Return the (x, y) coordinate for the center point of the cell that contains the specified text.  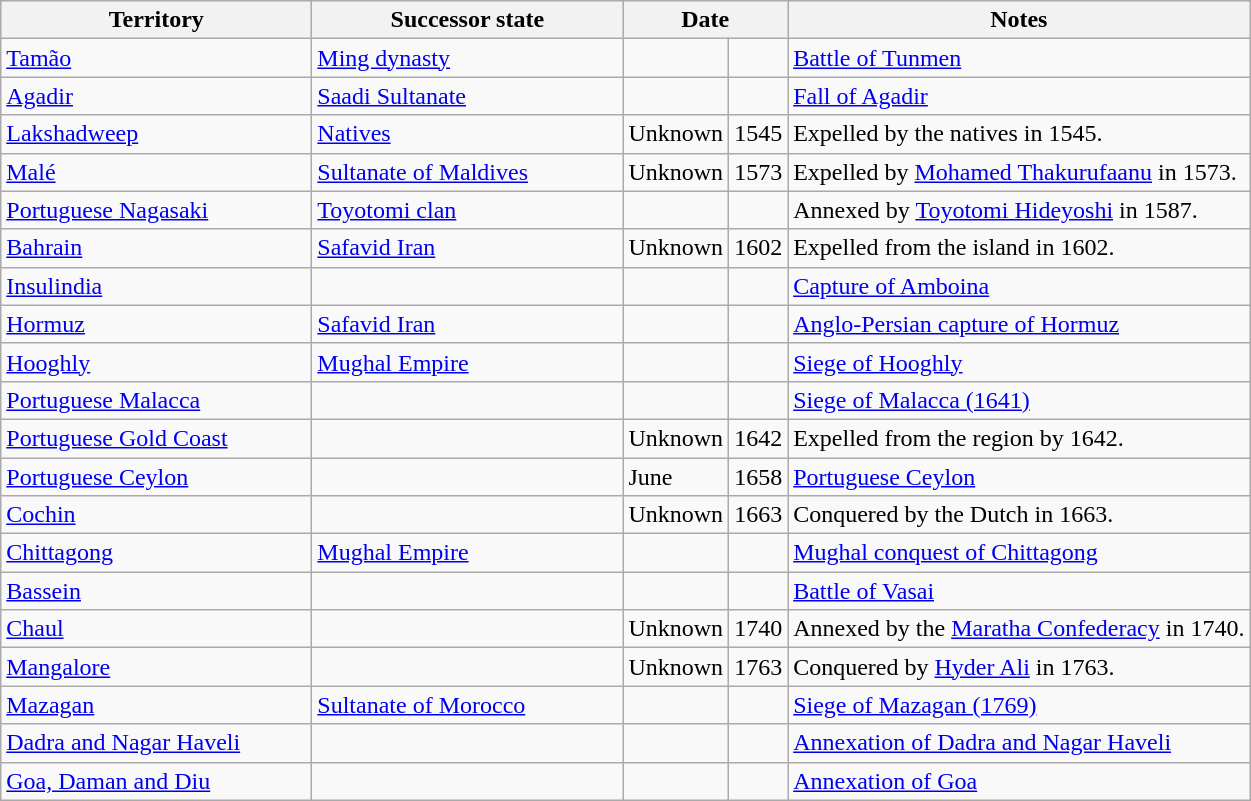
Date (706, 20)
Siege of Malacca (1641) (1019, 400)
Anglo-Persian capture of Hormuz (1019, 324)
Portuguese Gold Coast (156, 438)
Siege of Mazagan (1769) (1019, 705)
Bahrain (156, 248)
Insulindia (156, 286)
Saadi Sultanate (468, 96)
Dadra and Nagar Haveli (156, 743)
Malé (156, 172)
June (676, 477)
1602 (758, 248)
Mangalore (156, 667)
Expelled from the island in 1602. (1019, 248)
Capture of Amboina (1019, 286)
Natives (468, 134)
1763 (758, 667)
Conquered by the Dutch in 1663. (1019, 515)
Annexation of Goa (1019, 781)
1663 (758, 515)
Sultanate of Maldives (468, 172)
Bassein (156, 591)
Annexed by the Maratha Confederacy in 1740. (1019, 629)
Expelled from the region by 1642. (1019, 438)
Toyotomi clan (468, 210)
Hooghly (156, 362)
1642 (758, 438)
Sultanate of Morocco (468, 705)
Portuguese Malacca (156, 400)
Successor state (468, 20)
Cochin (156, 515)
Battle of Tunmen (1019, 58)
Notes (1019, 20)
Goa, Daman and Diu (156, 781)
Conquered by Hyder Ali in 1763. (1019, 667)
Lakshadweep (156, 134)
Annexed by Toyotomi Hideyoshi in 1587. (1019, 210)
1740 (758, 629)
Territory (156, 20)
Expelled by Mohamed Thakurufaanu in 1573. (1019, 172)
Mughal conquest of Chittagong (1019, 553)
Battle of Vasai (1019, 591)
Agadir (156, 96)
Annexation of Dadra and Nagar Haveli (1019, 743)
Ming dynasty (468, 58)
Hormuz (156, 324)
Chaul (156, 629)
Siege of Hooghly (1019, 362)
1658 (758, 477)
1573 (758, 172)
Portuguese Nagasaki (156, 210)
Expelled by the natives in 1545. (1019, 134)
1545 (758, 134)
Tamão (156, 58)
Chittagong (156, 553)
Mazagan (156, 705)
Fall of Agadir (1019, 96)
